Identify which cell holds the provided text, then report its (X, Y) central coordinate. 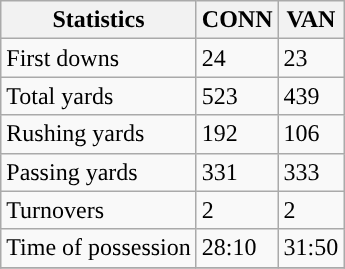
28:10 (237, 248)
23 (311, 58)
192 (237, 134)
VAN (311, 20)
Rushing yards (99, 134)
24 (237, 58)
CONN (237, 20)
106 (311, 134)
Passing yards (99, 172)
Time of possession (99, 248)
Turnovers (99, 210)
523 (237, 96)
333 (311, 172)
First downs (99, 58)
31:50 (311, 248)
Total yards (99, 96)
439 (311, 96)
Statistics (99, 20)
331 (237, 172)
